Output the [x, y] coordinate of the center of the cell containing the given text.  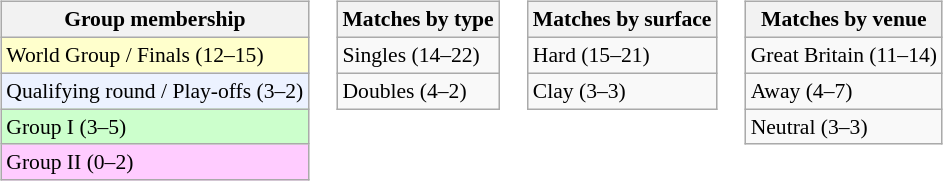
Group II (0–2) [154, 162]
Great Britain (11–14) [844, 55]
Group membership [154, 20]
Singles (14–22) [418, 55]
World Group / Finals (12–15) [154, 55]
Hard (15–21) [622, 55]
Neutral (3–3) [844, 127]
Matches by venue [844, 20]
Away (4–7) [844, 91]
Group I (3–5) [154, 127]
Matches by type [418, 20]
Matches by surface [622, 20]
Doubles (4–2) [418, 91]
Clay (3–3) [622, 91]
Qualifying round / Play-offs (3–2) [154, 91]
